Locate the cell with the specified text and output its (X, Y) center coordinate. 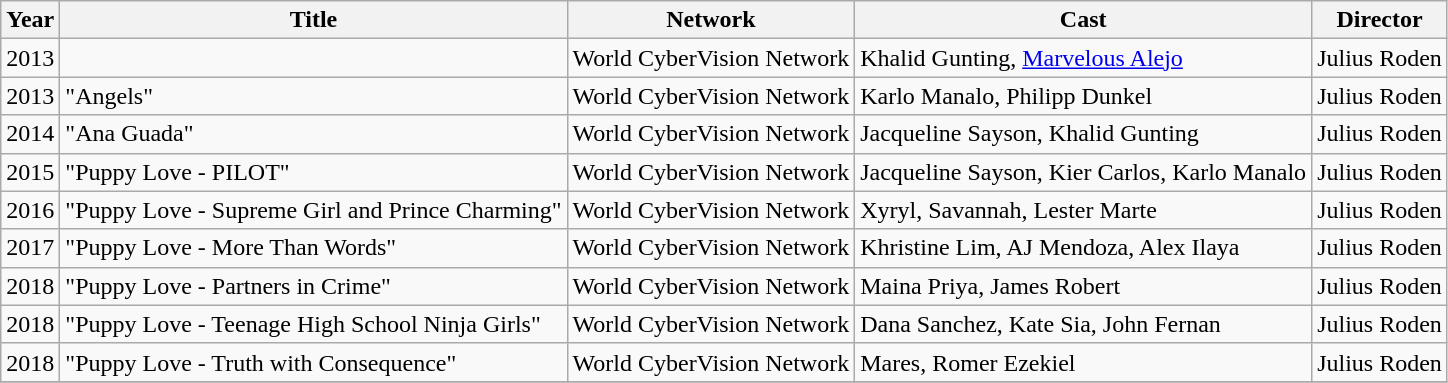
"Puppy Love - PILOT" (314, 172)
"Angels" (314, 96)
"Puppy Love - Supreme Girl and Prince Charming" (314, 210)
2015 (30, 172)
Year (30, 20)
Mares, Romer Ezekiel (1084, 362)
"Ana Guada" (314, 134)
Khristine Lim, AJ Mendoza, Alex Ilaya (1084, 248)
"Puppy Love - Teenage High School Ninja Girls" (314, 324)
Karlo Manalo, Philipp Dunkel (1084, 96)
2016 (30, 210)
Title (314, 20)
Cast (1084, 20)
Jacqueline Sayson, Kier Carlos, Karlo Manalo (1084, 172)
Xyryl, Savannah, Lester Marte (1084, 210)
Dana Sanchez, Kate Sia, John Fernan (1084, 324)
Khalid Gunting, Marvelous Alejo (1084, 58)
Jacqueline Sayson, Khalid Gunting (1084, 134)
Network (711, 20)
2017 (30, 248)
"Puppy Love - More Than Words" (314, 248)
Maina Priya, James Robert (1084, 286)
"Puppy Love - Partners in Crime" (314, 286)
"Puppy Love - Truth with Consequence" (314, 362)
Director (1380, 20)
2014 (30, 134)
